Locate the cell with the specified text and output its (x, y) center coordinate. 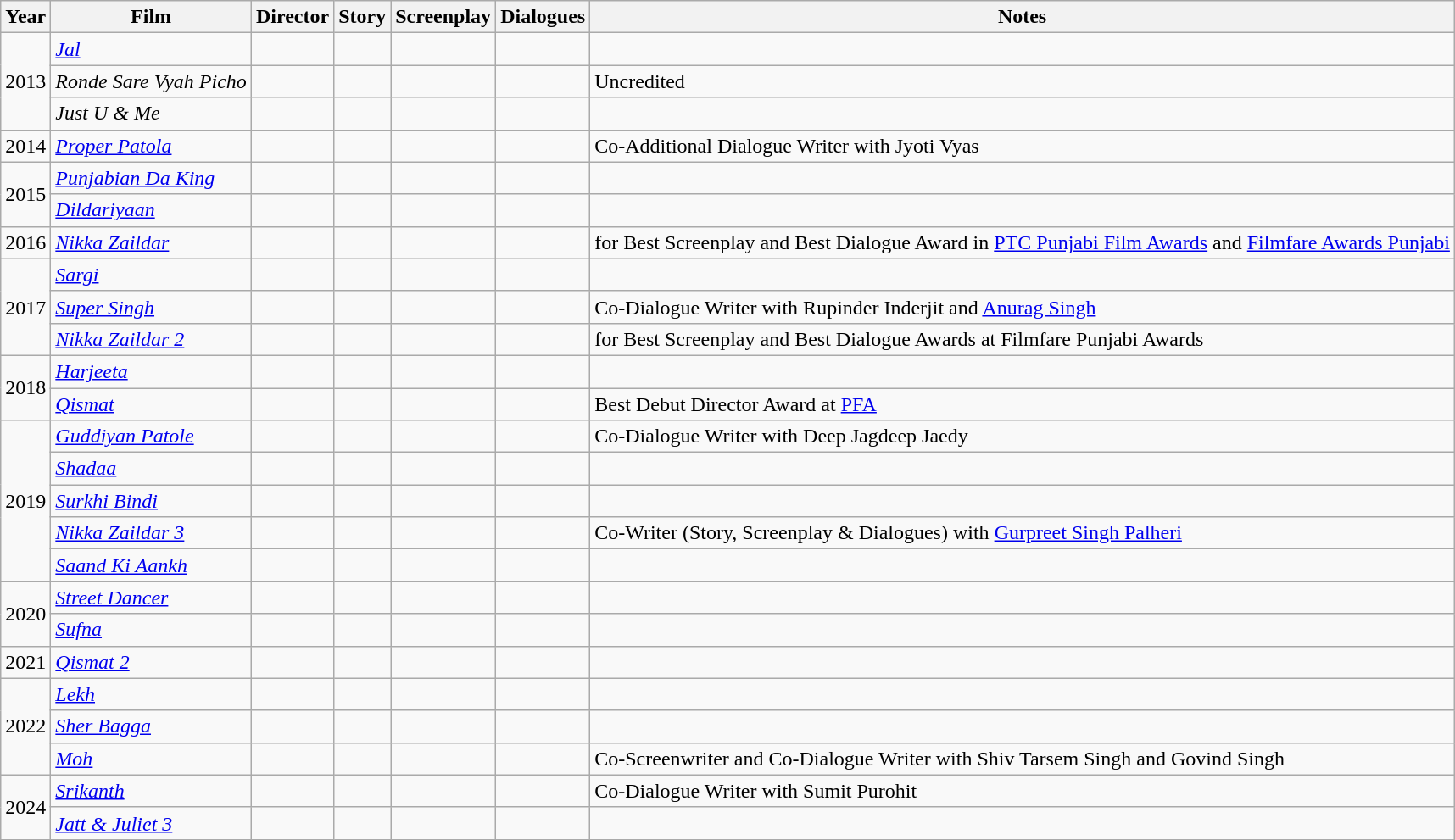
Dialogues (543, 17)
2020 (25, 614)
Punjabian Da King (151, 178)
Guddiyan Patole (151, 437)
Nikka Zaildar (151, 242)
Sargi (151, 275)
Just U & Me (151, 114)
Screenplay (443, 17)
Nikka Zaildar 3 (151, 533)
Notes (1023, 17)
Srikanth (151, 791)
Harjeeta (151, 371)
Lekh (151, 694)
2013 (25, 81)
2017 (25, 307)
Sufna (151, 630)
2019 (25, 501)
Story (363, 17)
Qismat 2 (151, 662)
for Best Screenplay and Best Dialogue Awards at Filmfare Punjabi Awards (1023, 339)
Jal (151, 49)
2016 (25, 242)
Co-Dialogue Writer with Deep Jagdeep Jaedy (1023, 437)
for Best Screenplay and Best Dialogue Award in PTC Punjabi Film Awards and Filmfare Awards Punjabi (1023, 242)
Director (292, 17)
Qismat (151, 404)
Year (25, 17)
Sher Bagga (151, 726)
Moh (151, 759)
Surkhi Bindi (151, 501)
Film (151, 17)
2022 (25, 726)
Co-Additional Dialogue Writer with Jyoti Vyas (1023, 146)
Super Singh (151, 307)
2014 (25, 146)
Dildariyaan (151, 210)
Ronde Sare Vyah Picho (151, 81)
Street Dancer (151, 598)
2018 (25, 387)
Jatt & Juliet 3 (151, 823)
Proper Patola (151, 146)
Co-Screenwriter and Co-Dialogue Writer with Shiv Tarsem Singh and Govind Singh (1023, 759)
Co-Writer (Story, Screenplay & Dialogues) with Gurpreet Singh Palheri (1023, 533)
2015 (25, 194)
Nikka Zaildar 2 (151, 339)
Saand Ki Aankh (151, 565)
Best Debut Director Award at PFA (1023, 404)
2024 (25, 807)
Uncredited (1023, 81)
Shadaa (151, 469)
Co-Dialogue Writer with Sumit Purohit (1023, 791)
2021 (25, 662)
Co-Dialogue Writer with Rupinder Inderjit and Anurag Singh (1023, 307)
